Output the (x, y) coordinate of the center of the cell containing the given text.  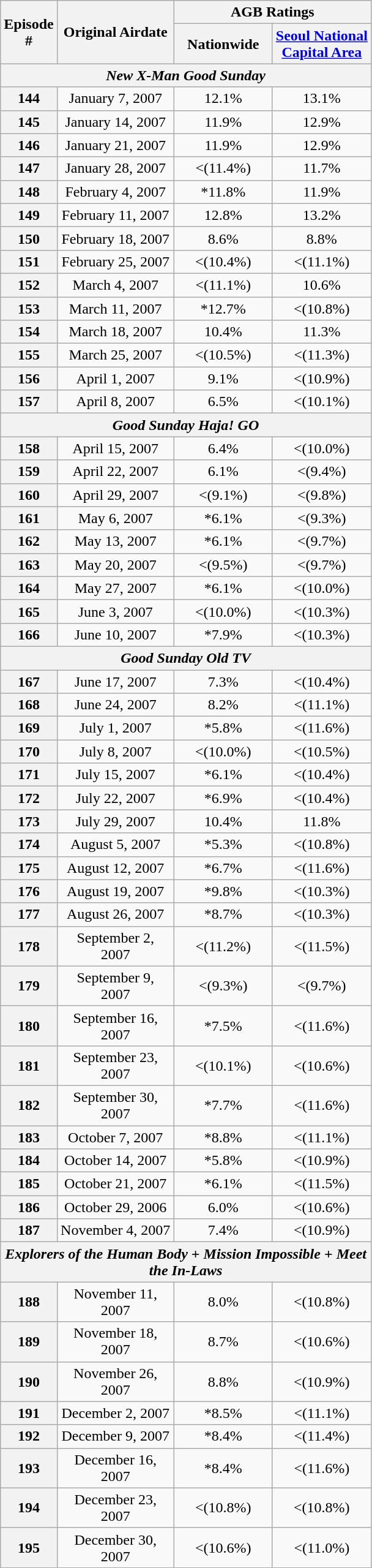
July 1, 2007 (115, 728)
162 (29, 541)
167 (29, 682)
January 21, 2007 (115, 145)
*12.7% (223, 308)
August 26, 2007 (115, 914)
May 20, 2007 (115, 565)
September 2, 2007 (115, 946)
*7.7% (223, 1105)
8.7% (223, 1341)
March 25, 2007 (115, 355)
August 19, 2007 (115, 891)
February 11, 2007 (115, 215)
March 11, 2007 (115, 308)
151 (29, 262)
160 (29, 495)
March 18, 2007 (115, 332)
157 (29, 402)
December 16, 2007 (115, 1468)
April 8, 2007 (115, 402)
July 8, 2007 (115, 752)
July 15, 2007 (115, 775)
July 29, 2007 (115, 821)
October 14, 2007 (115, 1161)
February 25, 2007 (115, 262)
<(9.8%) (322, 495)
December 23, 2007 (115, 1508)
Explorers of the Human Body + Mission Impossible + Meet the In-Laws (186, 1262)
194 (29, 1508)
Good Sunday Old TV (186, 658)
11.7% (322, 168)
Nationwide (223, 44)
May 6, 2007 (115, 518)
152 (29, 285)
12.1% (223, 99)
April 22, 2007 (115, 472)
7.3% (223, 682)
187 (29, 1231)
March 4, 2007 (115, 285)
170 (29, 752)
174 (29, 845)
179 (29, 986)
June 10, 2007 (115, 635)
<(11.2%) (223, 946)
May 13, 2007 (115, 541)
144 (29, 99)
6.5% (223, 402)
*8.5% (223, 1413)
9.1% (223, 379)
Seoul National Capital Area (322, 44)
*6.7% (223, 868)
163 (29, 565)
November 11, 2007 (115, 1302)
June 24, 2007 (115, 705)
November 26, 2007 (115, 1382)
December 2, 2007 (115, 1413)
178 (29, 946)
<(11.0%) (322, 1547)
8.2% (223, 705)
*7.5% (223, 1025)
8.0% (223, 1302)
177 (29, 914)
June 3, 2007 (115, 611)
189 (29, 1341)
Good Sunday Haja! GO (186, 425)
12.8% (223, 215)
11.8% (322, 821)
145 (29, 122)
166 (29, 635)
6.0% (223, 1207)
146 (29, 145)
August 5, 2007 (115, 845)
July 22, 2007 (115, 798)
6.1% (223, 472)
181 (29, 1066)
192 (29, 1436)
184 (29, 1161)
164 (29, 588)
February 4, 2007 (115, 192)
175 (29, 868)
October 7, 2007 (115, 1137)
New X-Man Good Sunday (186, 75)
165 (29, 611)
January 7, 2007 (115, 99)
December 9, 2007 (115, 1436)
April 29, 2007 (115, 495)
180 (29, 1025)
168 (29, 705)
186 (29, 1207)
169 (29, 728)
176 (29, 891)
11.3% (322, 332)
September 30, 2007 (115, 1105)
*11.8% (223, 192)
February 18, 2007 (115, 238)
154 (29, 332)
156 (29, 379)
January 28, 2007 (115, 168)
6.4% (223, 448)
April 1, 2007 (115, 379)
13.1% (322, 99)
8.6% (223, 238)
September 9, 2007 (115, 986)
<(9.4%) (322, 472)
183 (29, 1137)
191 (29, 1413)
Episode # (29, 32)
7.4% (223, 1231)
October 21, 2007 (115, 1184)
193 (29, 1468)
April 15, 2007 (115, 448)
173 (29, 821)
May 27, 2007 (115, 588)
148 (29, 192)
<(9.1%) (223, 495)
*6.9% (223, 798)
161 (29, 518)
September 16, 2007 (115, 1025)
December 30, 2007 (115, 1547)
153 (29, 308)
10.6% (322, 285)
November 18, 2007 (115, 1341)
155 (29, 355)
158 (29, 448)
*9.8% (223, 891)
195 (29, 1547)
*8.7% (223, 914)
January 14, 2007 (115, 122)
November 4, 2007 (115, 1231)
Original Airdate (115, 32)
190 (29, 1382)
171 (29, 775)
*8.8% (223, 1137)
AGB Ratings (272, 12)
October 29, 2006 (115, 1207)
June 17, 2007 (115, 682)
182 (29, 1105)
149 (29, 215)
147 (29, 168)
<(11.3%) (322, 355)
172 (29, 798)
188 (29, 1302)
13.2% (322, 215)
185 (29, 1184)
159 (29, 472)
*5.3% (223, 845)
September 23, 2007 (115, 1066)
*7.9% (223, 635)
August 12, 2007 (115, 868)
<(9.5%) (223, 565)
150 (29, 238)
